Locate the cell with the specified text and output its [x, y] center coordinate. 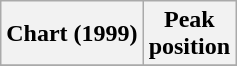
Chart (1999) [72, 34]
Peakposition [189, 34]
